Return the [X, Y] coordinate for the center point of the cell that contains the specified text.  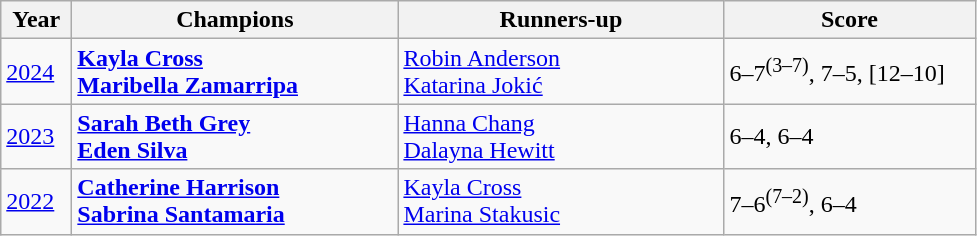
Champions [235, 20]
Catherine Harrison Sabrina Santamaria [235, 202]
Year [36, 20]
Hanna Chang Dalayna Hewitt [561, 136]
Runners-up [561, 20]
2022 [36, 202]
2023 [36, 136]
Kayla Cross Marina Stakusic [561, 202]
7–6(7–2), 6–4 [850, 202]
6–4, 6–4 [850, 136]
2024 [36, 72]
6–7(3–7), 7–5, [12–10] [850, 72]
Robin Anderson Katarina Jokić [561, 72]
Kayla Cross Maribella Zamarripa [235, 72]
Sarah Beth Grey Eden Silva [235, 136]
Score [850, 20]
